From the cell containing the given text, extract its center point as (x, y) coordinate. 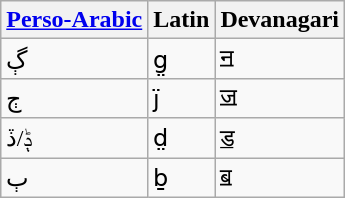
ڳ (74, 59)
ٻ (74, 178)
ॼ (280, 98)
ݙ/ڏ (74, 138)
Latin (182, 20)
ॾ (280, 138)
g̤ (182, 59)
ॻ (280, 59)
j̈ (182, 98)
ḇ (182, 178)
Devanagari (280, 20)
ڄ (74, 98)
ॿ (280, 178)
Perso-Arabic (74, 20)
d̤ (182, 138)
